Locate the cell with the specified text and output its [x, y] center coordinate. 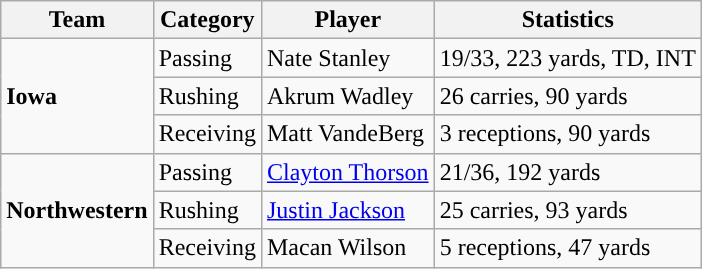
26 carries, 90 yards [568, 96]
Player [348, 20]
Nate Stanley [348, 58]
Matt VandeBerg [348, 134]
Macan Wilson [348, 248]
Akrum Wadley [348, 96]
21/36, 192 yards [568, 172]
Team [77, 20]
Justin Jackson [348, 210]
Clayton Thorson [348, 172]
5 receptions, 47 yards [568, 248]
25 carries, 93 yards [568, 210]
Statistics [568, 20]
19/33, 223 yards, TD, INT [568, 58]
Category [207, 20]
Iowa [77, 96]
3 receptions, 90 yards [568, 134]
Northwestern [77, 210]
